Search for the cell housing the specified text and yield its [X, Y] center coordinate. 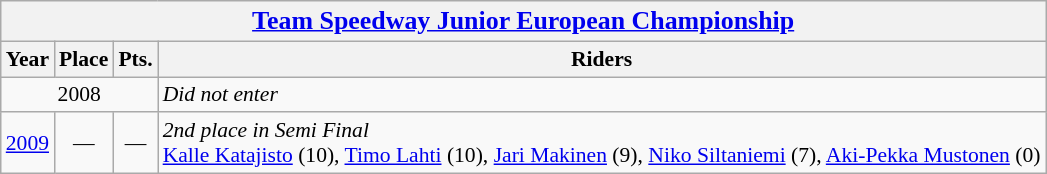
2009 [28, 144]
Did not enter [602, 95]
Pts. [135, 59]
Place [84, 59]
2008 [80, 95]
Team Speedway Junior European Championship [524, 21]
Riders [602, 59]
2nd place in Semi Final Kalle Katajisto (10), Timo Lahti (10), Jari Makinen (9), Niko Siltaniemi (7), Aki-Pekka Mustonen (0) [602, 144]
Year [28, 59]
